Return (X, Y) of the center of cell containing provided text 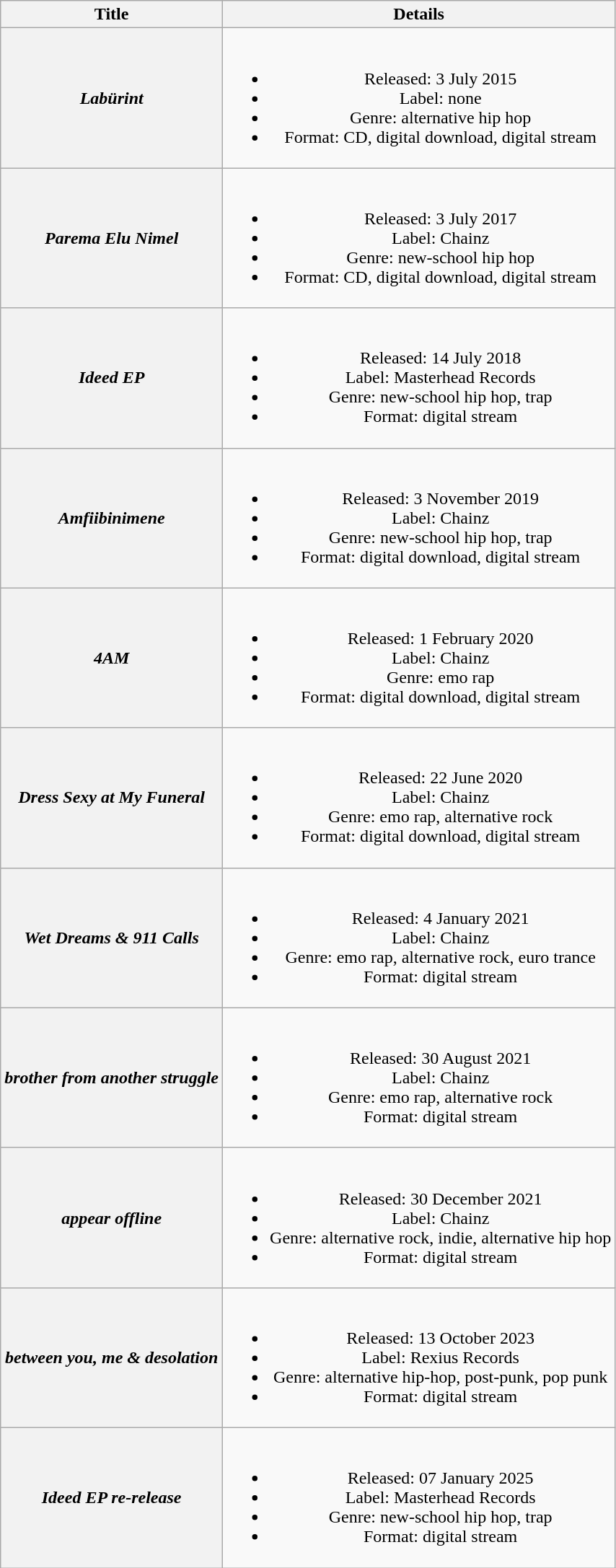
4AM (112, 658)
Title (112, 14)
Wet Dreams & 911 Calls (112, 938)
Released: 30 August 2021Label: ChainzGenre: emo rap, alternative rockFormat: digital stream (419, 1078)
Ideed EP re-release (112, 1497)
Released: 22 June 2020Label: ChainzGenre: emo rap, alternative rockFormat: digital download, digital stream (419, 798)
Details (419, 14)
appear offline (112, 1217)
Released: 1 February 2020Label: ChainzGenre: emo rapFormat: digital download, digital stream (419, 658)
Released: 30 December 2021Label: ChainzGenre: alternative rock, indie, alternative hip hopFormat: digital stream (419, 1217)
Released: 07 January 2025Label: Masterhead RecordsGenre: new-school hip hop, trapFormat: digital stream (419, 1497)
brother from another struggle (112, 1078)
Released: 13 October 2023Label: Rexius RecordsGenre: alternative hip-hop, post-punk, pop punkFormat: digital stream (419, 1357)
Released: 14 July 2018Label: Masterhead RecordsGenre: new-school hip hop, trapFormat: digital stream (419, 378)
Parema Elu Nimel (112, 238)
Released: 3 November 2019Label: ChainzGenre: new-school hip hop, trapFormat: digital download, digital stream (419, 518)
Ideed EP (112, 378)
between you, me & desolation (112, 1357)
Amfiibinimene (112, 518)
Labürint (112, 98)
Dress Sexy at My Funeral (112, 798)
Released: 3 July 2017Label: ChainzGenre: new-school hip hopFormat: CD, digital download, digital stream (419, 238)
Released: 4 January 2021Label: ChainzGenre: emo rap, alternative rock, euro tranceFormat: digital stream (419, 938)
Released: 3 July 2015Label: noneGenre: alternative hip hopFormat: CD, digital download, digital stream (419, 98)
